Scan for the cell matching the given text and deliver its [x, y] coordinate at center. 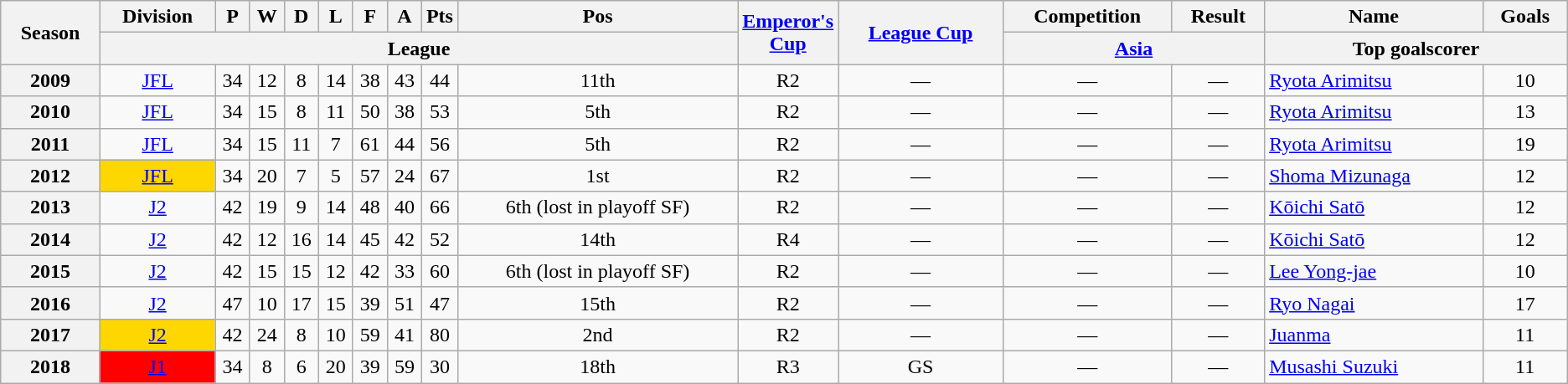
L [335, 17]
57 [370, 176]
2018 [50, 366]
2009 [50, 80]
P [233, 17]
2017 [50, 335]
Name [1374, 17]
Lee Yong-jae [1374, 271]
30 [439, 366]
Shoma Mizunaga [1374, 176]
Ryo Nagai [1374, 303]
Juanma [1374, 335]
67 [439, 176]
66 [439, 207]
45 [370, 239]
GS [921, 366]
League Cup [921, 33]
13 [1524, 112]
9 [302, 207]
80 [439, 335]
W [266, 17]
R4 [788, 239]
60 [439, 271]
51 [404, 303]
Musashi Suzuki [1374, 366]
11th [597, 80]
18th [597, 366]
40 [404, 207]
33 [404, 271]
Emperor's Cup [788, 33]
F [370, 17]
2015 [50, 271]
2nd [597, 335]
56 [439, 144]
A [404, 17]
2014 [50, 239]
2013 [50, 207]
2011 [50, 144]
52 [439, 239]
43 [404, 80]
Goals [1524, 17]
Result [1218, 17]
Pts [439, 17]
14th [597, 239]
Season [50, 33]
6 [302, 366]
48 [370, 207]
2012 [50, 176]
Division [157, 17]
16 [302, 239]
1st [597, 176]
Competition [1087, 17]
5 [335, 176]
Top goalscorer [1416, 49]
J1 [157, 366]
2010 [50, 112]
D [302, 17]
R3 [788, 366]
61 [370, 144]
15th [597, 303]
50 [370, 112]
League [419, 49]
41 [404, 335]
53 [439, 112]
Pos [597, 17]
Asia [1133, 49]
2016 [50, 303]
